Capture the cell that displays the provided text and extract its (x, y) central coordinate. 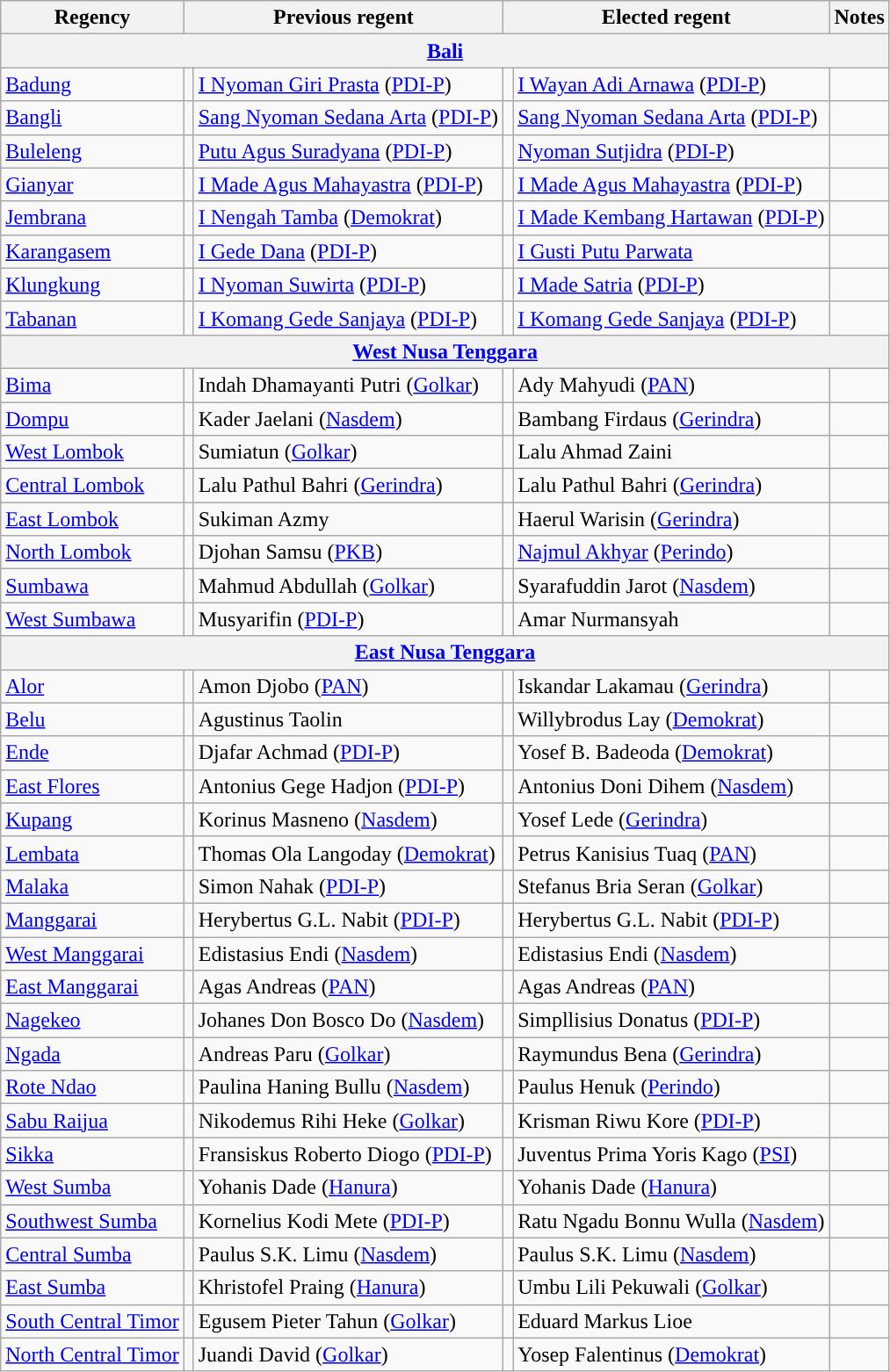
Fransiskus Roberto Diogo (PDI-P) (348, 1154)
Tabanan (92, 318)
Dompu (92, 419)
West Lombok (92, 452)
North Lombok (92, 552)
East Sumba (92, 1288)
Kupang (92, 820)
Regency (92, 18)
Jembrana (92, 218)
Antonius Gege Hadjon (PDI-P) (348, 786)
Rote Ndao (92, 1087)
Karangasem (92, 251)
Mahmud Abdullah (Golkar) (348, 586)
Petrus Kanisius Tuaq (PAN) (671, 853)
Putu Agus Suradyana (PDI-P) (348, 151)
Eduard Markus Lioe (671, 1321)
Paulina Haning Bullu (Nasdem) (348, 1087)
Haerul Warisin (Gerindra) (671, 519)
Amon Djobo (PAN) (348, 686)
I Made Kembang Hartawan (PDI-P) (671, 218)
Lembata (92, 853)
Ady Mahyudi (PAN) (671, 385)
Yosef Lede (Gerindra) (671, 820)
Belu (92, 719)
Andreas Paru (Golkar) (348, 1054)
Sukiman Azmy (348, 519)
Badung (92, 84)
West Sumbawa (92, 619)
Juandi David (Golkar) (348, 1354)
Bali (445, 51)
Syarafuddin Jarot (Nasdem) (671, 586)
Elected regent (666, 18)
I Wayan Adi Arnawa (PDI-P) (671, 84)
Simpllisius Donatus (PDI-P) (671, 1021)
Bangli (92, 118)
I Nengah Tamba (Demokrat) (348, 218)
Alor (92, 686)
I Gede Dana (PDI-P) (348, 251)
I Made Satria (PDI-P) (671, 285)
Iskandar Lakamau (Gerindra) (671, 686)
East Nusa Tenggara (445, 653)
I Nyoman Giri Prasta (PDI-P) (348, 84)
Djohan Samsu (PKB) (348, 552)
Stefanus Bria Seran (Golkar) (671, 886)
Thomas Ola Langoday (Demokrat) (348, 853)
Nagekeo (92, 1021)
Khristofel Praing (Hanura) (348, 1288)
Djafar Achmad (PDI-P) (348, 753)
Musyarifin (PDI-P) (348, 619)
East Manggarai (92, 987)
Yosef B. Badeoda (Demokrat) (671, 753)
West Nusa Tenggara (445, 351)
East Flores (92, 786)
Raymundus Bena (Gerindra) (671, 1054)
Amar Nurmansyah (671, 619)
Previous regent (343, 18)
East Lombok (92, 519)
West Manggarai (92, 953)
Klungkung (92, 285)
Korinus Masneno (Nasdem) (348, 820)
Juventus Prima Yoris Kago (PSI) (671, 1154)
Nikodemus Rihi Heke (Golkar) (348, 1121)
Ratu Ngadu Bonnu Wulla (Nasdem) (671, 1221)
Krisman Riwu Kore (PDI-P) (671, 1121)
Sabu Raijua (92, 1121)
Ende (92, 753)
South Central Timor (92, 1321)
Agustinus Taolin (348, 719)
North Central Timor (92, 1354)
Manggarai (92, 920)
Sumbawa (92, 586)
Central Sumba (92, 1254)
Paulus Henuk (Perindo) (671, 1087)
Kornelius Kodi Mete (PDI-P) (348, 1221)
Bima (92, 385)
I Gusti Putu Parwata (671, 251)
Gianyar (92, 184)
Indah Dhamayanti Putri (Golkar) (348, 385)
Malaka (92, 886)
West Sumba (92, 1188)
Johanes Don Bosco Do (Nasdem) (348, 1021)
Sumiatun (Golkar) (348, 452)
Antonius Doni Dihem (Nasdem) (671, 786)
Sikka (92, 1154)
Yosep Falentinus (Demokrat) (671, 1354)
Southwest Sumba (92, 1221)
Najmul Akhyar (Perindo) (671, 552)
Lalu Ahmad Zaini (671, 452)
Buleleng (92, 151)
Ngada (92, 1054)
Kader Jaelani (Nasdem) (348, 419)
Egusem Pieter Tahun (Golkar) (348, 1321)
Nyoman Sutjidra (PDI-P) (671, 151)
Central Lombok (92, 486)
Umbu Lili Pekuwali (Golkar) (671, 1288)
Bambang Firdaus (Gerindra) (671, 419)
Willybrodus Lay (Demokrat) (671, 719)
Simon Nahak (PDI-P) (348, 886)
Notes (859, 18)
I Nyoman Suwirta (PDI-P) (348, 285)
